Locate the cell with the specified text and output its [x, y] center coordinate. 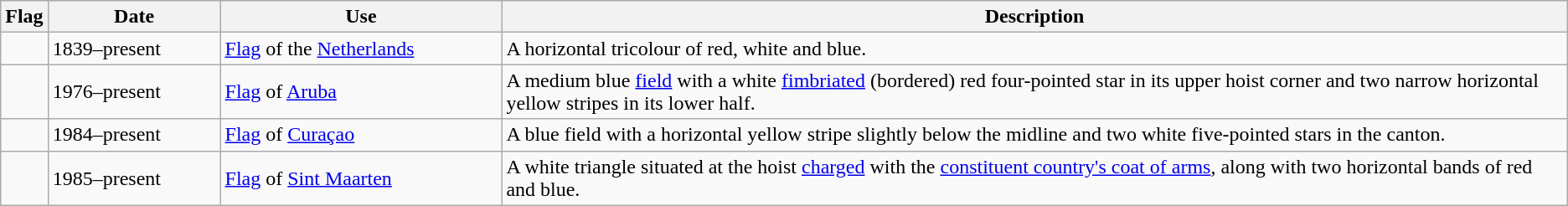
Flag of the Netherlands [361, 49]
1984–present [134, 135]
Flag of Aruba [361, 92]
1985–present [134, 178]
1839–present [134, 49]
Use [361, 17]
1976–present [134, 92]
Date [134, 17]
A white triangle situated at the hoist charged with the constituent country's coat of arms, along with two horizontal bands of red and blue. [1034, 178]
Description [1034, 17]
Flag [24, 17]
A horizontal tricolour of red, white and blue. [1034, 49]
A blue field with a horizontal yellow stripe slightly below the midline and two white five-pointed stars in the canton. [1034, 135]
Flag of Sint Maarten [361, 178]
Flag of Curaçao [361, 135]
